Pinpoint the cell where the given text exists, returning its [x, y] midpoint coordinate. 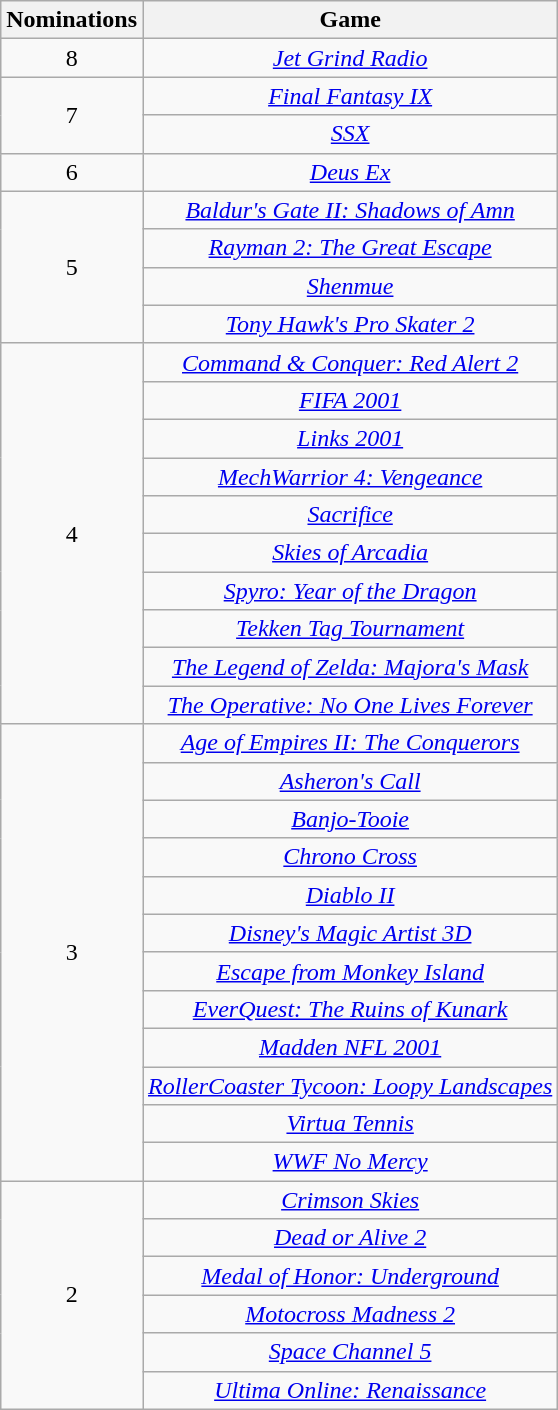
Shenmue [350, 286]
Final Fantasy IX [350, 96]
EverQuest: The Ruins of Kunark [350, 1009]
Spyro: Year of the Dragon [350, 591]
Ultima Online: Renaissance [350, 1390]
FIFA 2001 [350, 400]
SSX [350, 134]
Virtua Tennis [350, 1124]
7 [72, 115]
Diablo II [350, 895]
5 [72, 267]
Escape from Monkey Island [350, 971]
3 [72, 952]
Baldur's Gate II: Shadows of Amn [350, 210]
RollerCoaster Tycoon: Loopy Landscapes [350, 1085]
Dead or Alive 2 [350, 1238]
Asheron's Call [350, 781]
6 [72, 172]
Banjo-Tooie [350, 819]
Game [350, 20]
Madden NFL 2001 [350, 1047]
Motocross Madness 2 [350, 1314]
Tekken Tag Tournament [350, 629]
Disney's Magic Artist 3D [350, 933]
Sacrifice [350, 515]
4 [72, 534]
Chrono Cross [350, 857]
WWF No Mercy [350, 1162]
Age of Empires II: The Conquerors [350, 743]
Medal of Honor: Underground [350, 1276]
Crimson Skies [350, 1200]
Rayman 2: The Great Escape [350, 248]
The Legend of Zelda: Majora's Mask [350, 667]
Links 2001 [350, 438]
Deus Ex [350, 172]
Space Channel 5 [350, 1352]
MechWarrior 4: Vengeance [350, 477]
Nominations [72, 20]
Tony Hawk's Pro Skater 2 [350, 324]
8 [72, 58]
Skies of Arcadia [350, 553]
Command & Conquer: Red Alert 2 [350, 362]
Jet Grind Radio [350, 58]
The Operative: No One Lives Forever [350, 705]
2 [72, 1295]
